For the text-containing cell, return its midpoint in (x, y) coordinate format. 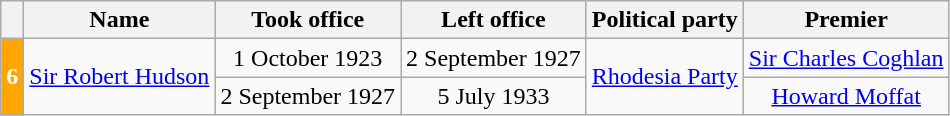
Took office (308, 20)
Premier (846, 20)
5 July 1933 (494, 96)
Left office (494, 20)
Sir Charles Coghlan (846, 58)
Name (120, 20)
Political party (664, 20)
Rhodesia Party (664, 77)
Howard Moffat (846, 96)
1 October 1923 (308, 58)
6 (12, 77)
Sir Robert Hudson (120, 77)
